Provide the [X, Y] coordinate of the cell's center where the given text is located.  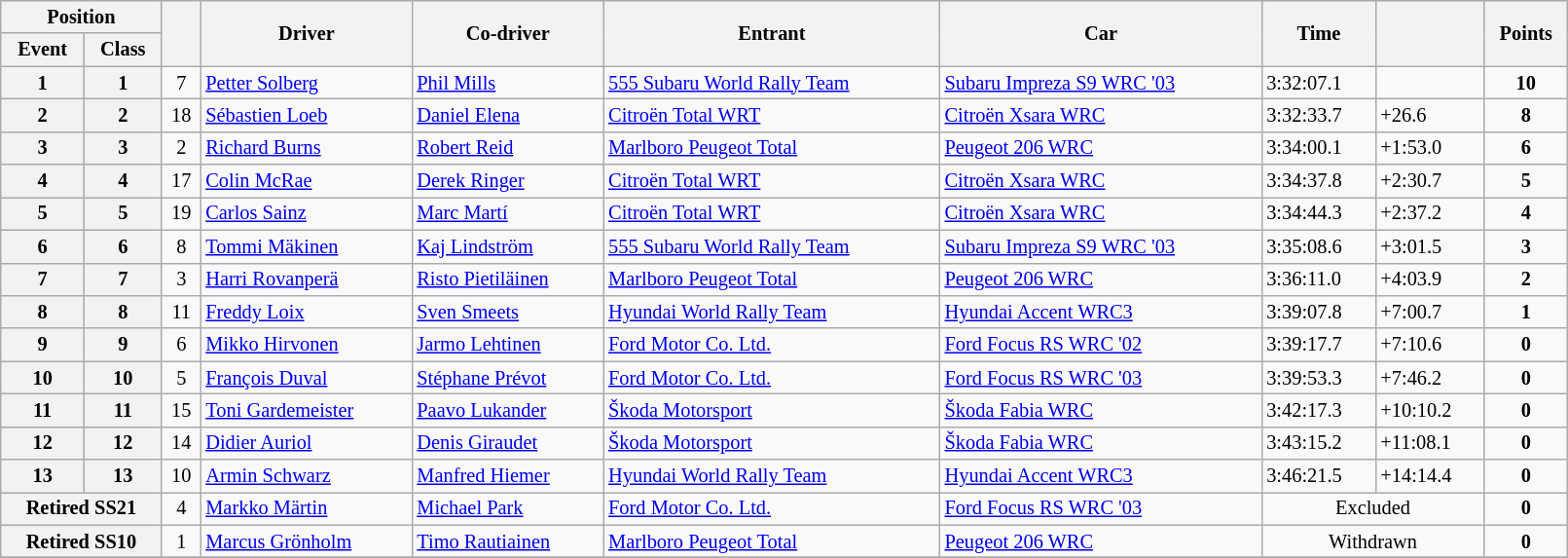
3:32:07.1 [1318, 83]
+26.6 [1429, 115]
Position [82, 17]
14 [181, 443]
Richard Burns [306, 148]
Petter Solberg [306, 83]
Marcus Grönholm [306, 541]
Ford Focus RS WRC '02 [1102, 345]
+7:00.7 [1429, 312]
Class [123, 50]
Marc Martí [508, 213]
+1:53.0 [1429, 148]
Harri Rovanperä [306, 279]
Driver [306, 33]
3:39:07.8 [1318, 312]
Carlos Sainz [306, 213]
3:35:08.6 [1318, 246]
Phil Mills [508, 83]
+14:14.4 [1429, 476]
17 [181, 181]
+7:10.6 [1429, 345]
Car [1102, 33]
3:34:37.8 [1318, 181]
Manfred Hiemer [508, 476]
3:43:15.2 [1318, 443]
Markko Märtin [306, 508]
18 [181, 115]
3:39:17.7 [1318, 345]
Robert Reid [508, 148]
François Duval [306, 378]
+2:30.7 [1429, 181]
Paavo Lukander [508, 410]
+7:46.2 [1429, 378]
Denis Giraudet [508, 443]
+10:10.2 [1429, 410]
Entrant [771, 33]
Kaj Lindström [508, 246]
Co-driver [508, 33]
3:36:11.0 [1318, 279]
Retired SS10 [82, 541]
Colin McRae [306, 181]
Sven Smeets [508, 312]
Toni Gardemeister [306, 410]
Jarmo Lehtinen [508, 345]
Stéphane Prévot [508, 378]
Didier Auriol [306, 443]
Points [1526, 33]
Excluded [1372, 508]
Daniel Elena [508, 115]
3:46:21.5 [1318, 476]
Derek Ringer [508, 181]
Time [1318, 33]
3:32:33.7 [1318, 115]
Retired SS21 [82, 508]
+3:01.5 [1429, 246]
19 [181, 213]
+2:37.2 [1429, 213]
3:42:17.3 [1318, 410]
+11:08.1 [1429, 443]
+4:03.9 [1429, 279]
Withdrawn [1372, 541]
Sébastien Loeb [306, 115]
Michael Park [508, 508]
Armin Schwarz [306, 476]
Event [43, 50]
3:39:53.3 [1318, 378]
Freddy Loix [306, 312]
Mikko Hirvonen [306, 345]
Risto Pietiläinen [508, 279]
3:34:00.1 [1318, 148]
3:34:44.3 [1318, 213]
Tommi Mäkinen [306, 246]
Timo Rautiainen [508, 541]
15 [181, 410]
